Find where the given text appears and provide that cell's center as (X, Y) coordinate. 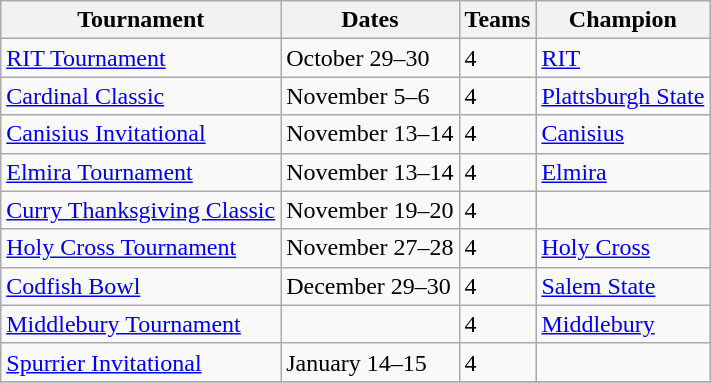
Codfish Bowl (141, 286)
RIT (623, 58)
Holy Cross Tournament (141, 248)
November 27–28 (370, 248)
Middlebury Tournament (141, 324)
Spurrier Invitational (141, 362)
Curry Thanksgiving Classic (141, 210)
Plattsburgh State (623, 96)
Elmira (623, 172)
Elmira Tournament (141, 172)
Cardinal Classic (141, 96)
Dates (370, 20)
Holy Cross (623, 248)
January 14–15 (370, 362)
Canisius Invitational (141, 134)
RIT Tournament (141, 58)
Canisius (623, 134)
Salem State (623, 286)
October 29–30 (370, 58)
December 29–30 (370, 286)
Tournament (141, 20)
Middlebury (623, 324)
Champion (623, 20)
November 5–6 (370, 96)
Teams (498, 20)
November 19–20 (370, 210)
